Extract the [X, Y] coordinate from the center of the cell holding the provided text.  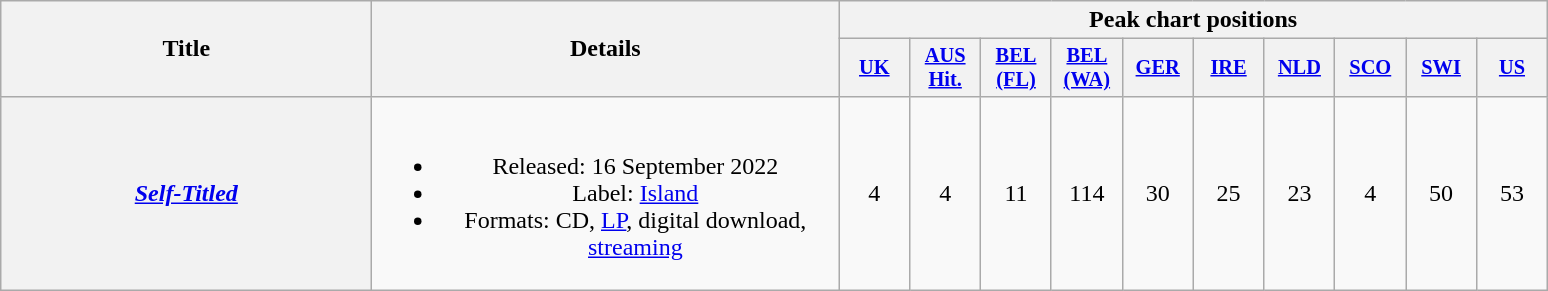
23 [1300, 193]
AUSHit. [946, 68]
30 [1158, 193]
SWI [1442, 68]
SCO [1370, 68]
Peak chart positions [1194, 20]
BEL(FL) [1016, 68]
11 [1016, 193]
Details [606, 49]
US [1512, 68]
Released: 16 September 2022Label: IslandFormats: CD, LP, digital download, streaming [606, 193]
53 [1512, 193]
UK [874, 68]
BEL(WA) [1086, 68]
GER [1158, 68]
25 [1228, 193]
114 [1086, 193]
NLD [1300, 68]
Self-Titled [186, 193]
IRE [1228, 68]
50 [1442, 193]
Title [186, 49]
